Search for the cell housing the specified text and yield its (x, y) center coordinate. 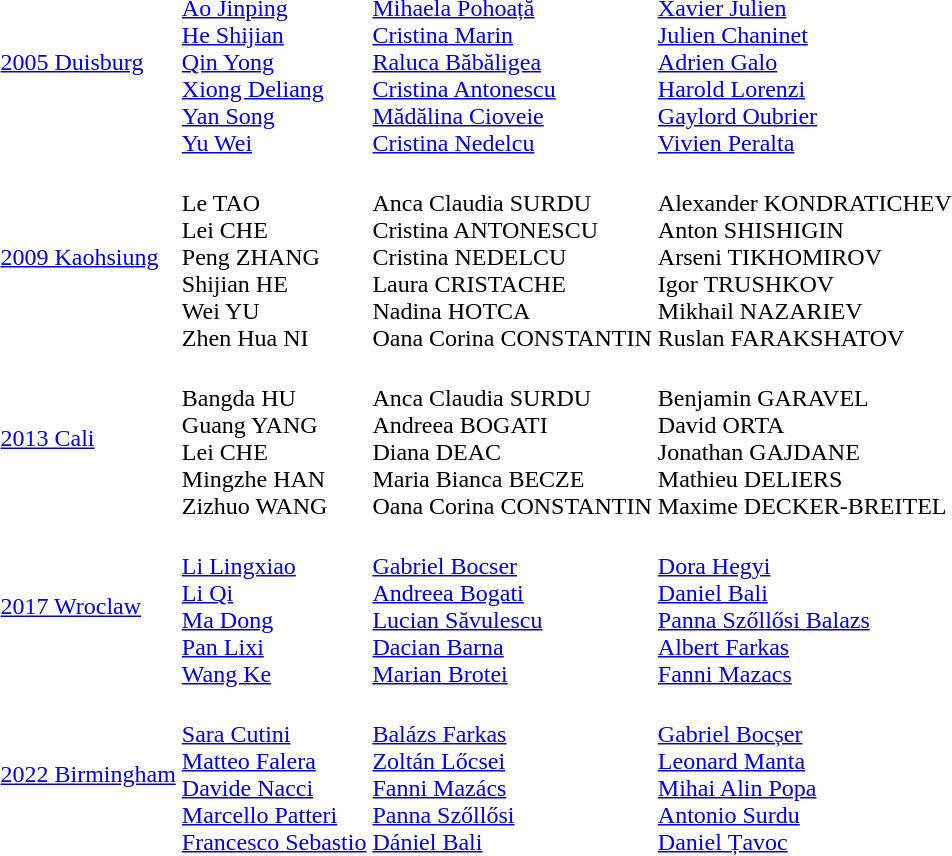
Bangda HU Guang YANG Lei CHE Mingzhe HAN Zizhuo WANG (274, 438)
Le TAO Lei CHE Peng ZHANG Shijian HE Wei YU Zhen Hua NI (274, 257)
Anca Claudia SURDU Cristina ANTONESCU Cristina NEDELCU Laura CRISTACHE Nadina HOTCA Oana Corina CONSTANTIN (512, 257)
Anca Claudia SURDU Andreea BOGATI Diana DEAC Maria Bianca BECZE Oana Corina CONSTANTIN (512, 438)
Gabriel BocserAndreea BogatiLucian SăvulescuDacian BarnaMarian Brotei (512, 606)
Li LingxiaoLi QiMa DongPan LixiWang Ke (274, 606)
